Detect which cell encompasses the target text, then output its [x, y] center coordinate. 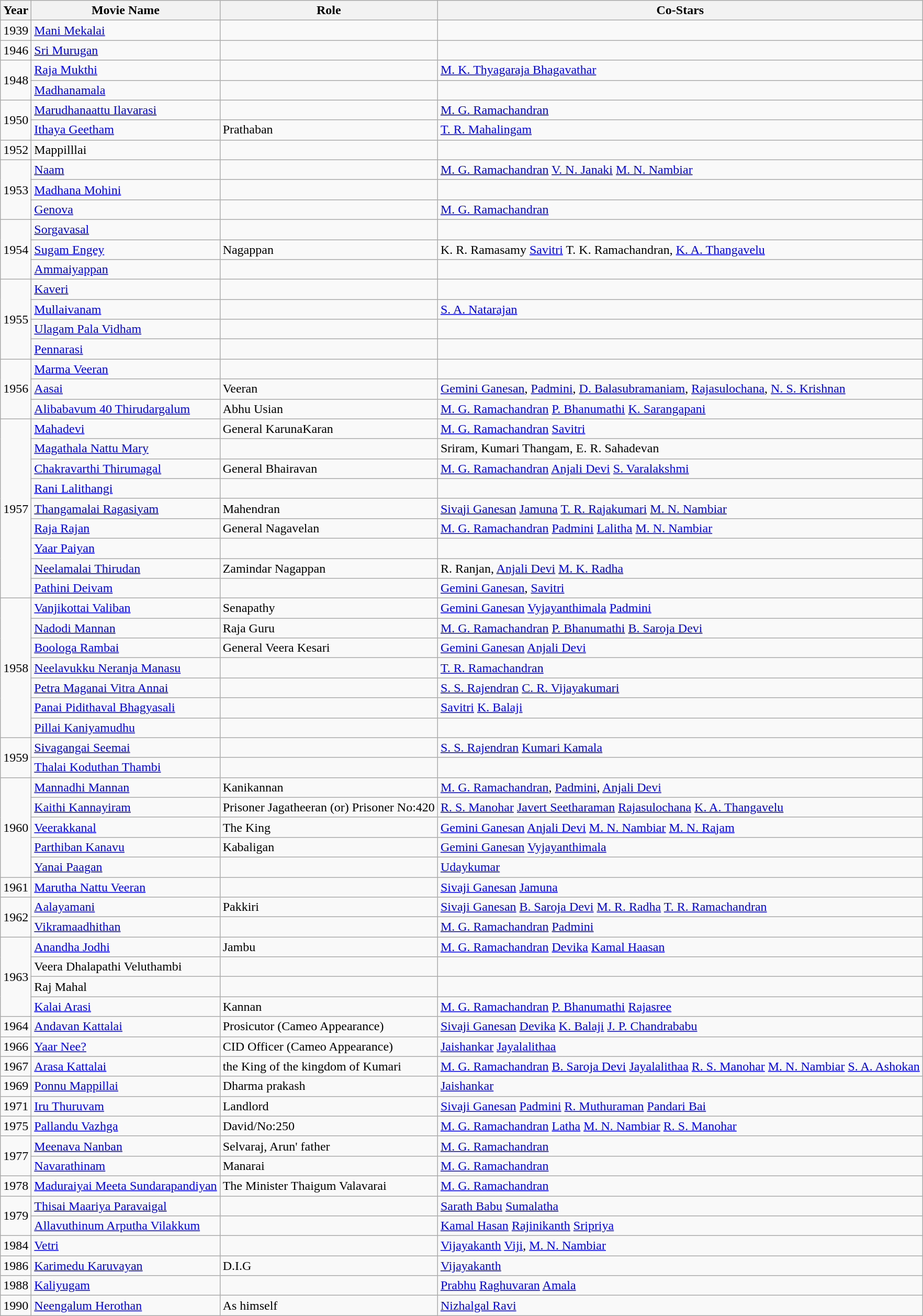
1977 [16, 1156]
Navarathinam [126, 1166]
M. G. Ramachandran Savitri [680, 429]
Jambu [329, 947]
M. K. Thyagaraja Bhagavathar [680, 70]
Kamal Hasan Rajinikanth Sripriya [680, 1226]
Gemini Ganesan Anjali Devi M. N. Nambiar M. N. Rajam [680, 827]
Petra Maganai Vitra Annai [126, 688]
Prisoner Jagatheeran (or) Prisoner No:420 [329, 807]
David/No:250 [329, 1126]
Dharma prakash [329, 1086]
Panai Pidithaval Bhagyasali [126, 708]
Sivaji Ganesan Jamuna [680, 887]
Landlord [329, 1106]
Yaar Paiyan [126, 548]
S. S. Rajendran C. R. Vijayakumari [680, 688]
Madhana Mohini [126, 189]
Sivaji Ganesan Jamuna T. R. Rajakumari M. N. Nambiar [680, 508]
Maduraiyai Meeta Sundarapandiyan [126, 1186]
Gemini Ganesan Anjali Devi [680, 648]
Sorgavasal [126, 229]
Neelamalai Thirudan [126, 568]
Sivaji Ganesan Padmini R. Muthuraman Pandari Bai [680, 1106]
Parthiban Kanavu [126, 847]
Sivagangai Seemai [126, 748]
M. G. Ramachandran P. Bhanumathi Rajasree [680, 1007]
Jaishankar Jayalalithaa [680, 1046]
Madhanamala [126, 90]
1954 [16, 249]
Zamindar Nagappan [329, 568]
Veera Dhalapathi Veluthambi [126, 967]
Ponnu Mappillai [126, 1086]
1978 [16, 1186]
Gemini Ganesan Vyjayanthimala Padmini [680, 608]
Sivaji Ganesan B. Saroja Devi M. R. Radha T. R. Ramachandran [680, 907]
Movie Name [126, 10]
Prosicutor (Cameo Appearance) [329, 1027]
1990 [16, 1306]
Karimedu Karuvayan [126, 1266]
1975 [16, 1126]
General Nagavelan [329, 528]
1963 [16, 977]
Thangamalai Ragasiyam [126, 508]
1956 [16, 389]
Raj Mahal [126, 987]
1979 [16, 1215]
Udaykumar [680, 867]
the King of the kingdom of Kumari [329, 1066]
R. S. Manohar Javert Seetharaman Rajasulochana K. A. Thangavelu [680, 807]
S. A. Natarajan [680, 309]
1952 [16, 150]
CID Officer (Cameo Appearance) [329, 1046]
Pallandu Vazhga [126, 1126]
Pakkiri [329, 907]
The King [329, 827]
1988 [16, 1286]
Pillai Kaniyamudhu [126, 728]
Sarath Babu Sumalatha [680, 1206]
Vanjikottai Valiban [126, 608]
Sri Murugan [126, 50]
1955 [16, 319]
Raja Rajan [126, 528]
1959 [16, 757]
Boologa Rambai [126, 648]
Vijayakanth [680, 1266]
Nagappan [329, 250]
T. R. Mahalingam [680, 130]
Veerakkanal [126, 827]
1946 [16, 50]
Neengalum Herothan [126, 1306]
Veeran [329, 389]
General Bhairavan [329, 469]
Sivaji Ganesan Devika K. Balaji J. P. Chandrababu [680, 1027]
D.I.G [329, 1266]
1948 [16, 80]
Gemini Ganesan Vyjayanthimala [680, 847]
Sriram, Kumari Thangam, E. R. Sahadevan [680, 449]
Kannan [329, 1007]
Kaithi Kannayiram [126, 807]
Magathala Nattu Mary [126, 449]
1961 [16, 887]
Kabaligan [329, 847]
M. G. Ramachandran Padmini [680, 927]
Allavuthinum Arputha Vilakkum [126, 1226]
Kanikannan [329, 787]
Mullaivanam [126, 309]
Role [329, 10]
Mannadhi Mannan [126, 787]
1960 [16, 827]
1984 [16, 1246]
The Minister Thaigum Valavarai [329, 1186]
S. S. Rajendran Kumari Kamala [680, 748]
Marudhanaattu Ilavarasi [126, 110]
Thisai Maariya Paravaigal [126, 1206]
Senapathy [329, 608]
Prabhu Raghuvaran Amala [680, 1286]
Rani Lalithangi [126, 488]
Iru Thuruvam [126, 1106]
1971 [16, 1106]
Jaishankar [680, 1086]
M. G. Ramachandran, Padmini, Anjali Devi [680, 787]
Marma Veeran [126, 369]
Manarai [329, 1166]
Selvaraj, Arun' father [329, 1146]
1962 [16, 917]
Yanai Paagan [126, 867]
Yaar Nee? [126, 1046]
Ammaiyappan [126, 270]
General Veera Kesari [329, 648]
M. G. Ramachandran P. Bhanumathi B. Saroja Devi [680, 628]
Naam [126, 170]
M. G. Ramachandran B. Saroja Devi Jayalalithaa R. S. Manohar M. N. Nambiar S. A. Ashokan [680, 1066]
Aalayamani [126, 907]
Vikramaadhithan [126, 927]
Raja Mukthi [126, 70]
Aasai [126, 389]
M. G. Ramachandran Padmini Lalitha M. N. Nambiar [680, 528]
Ulagam Pala Vidham [126, 329]
Abhu Usian [329, 409]
Thalai Koduthan Thambi [126, 767]
Co-Stars [680, 10]
Neelavukku Neranja Manasu [126, 668]
1964 [16, 1027]
Mahendran [329, 508]
1958 [16, 668]
Alibabavum 40 Thirudargalum [126, 409]
1969 [16, 1086]
Mani Mekalai [126, 30]
K. R. Ramasamy Savitri T. K. Ramachandran, K. A. Thangavelu [680, 250]
Pathini Deivam [126, 588]
Kalai Arasi [126, 1007]
Gemini Ganesan, Padmini, D. Balasubramaniam, Rajasulochana, N. S. Krishnan [680, 389]
Marutha Nattu Veeran [126, 887]
1957 [16, 509]
Kaliyugam [126, 1286]
Meenava Nanban [126, 1146]
1986 [16, 1266]
M. G. Ramachandran Latha M. N. Nambiar R. S. Manohar [680, 1126]
Ithaya Geetham [126, 130]
Prathaban [329, 130]
1967 [16, 1066]
Savitri K. Balaji [680, 708]
Year [16, 10]
1953 [16, 189]
Mappilllai [126, 150]
1950 [16, 120]
Andavan Kattalai [126, 1027]
1939 [16, 30]
Arasa Kattalai [126, 1066]
Raja Guru [329, 628]
Mahadevi [126, 429]
M. G. Ramachandran Devika Kamal Haasan [680, 947]
Anandha Jodhi [126, 947]
Vijayakanth Viji, M. N. Nambiar [680, 1246]
Kaveri [126, 289]
Nadodi Mannan [126, 628]
Sugam Engey [126, 250]
R. Ranjan, Anjali Devi M. K. Radha [680, 568]
General KarunaKaran [329, 429]
Nizhalgal Ravi [680, 1306]
1966 [16, 1046]
M. G. Ramachandran Anjali Devi S. Varalakshmi [680, 469]
Pennarasi [126, 349]
M. G. Ramachandran V. N. Janaki M. N. Nambiar [680, 170]
Gemini Ganesan, Savitri [680, 588]
Chakravarthi Thirumagal [126, 469]
Vetri [126, 1246]
M. G. Ramachandran P. Bhanumathi K. Sarangapani [680, 409]
Genova [126, 209]
T. R. Ramachandran [680, 668]
As himself [329, 1306]
